Capture the cell that displays the provided text and extract its [X, Y] central coordinate. 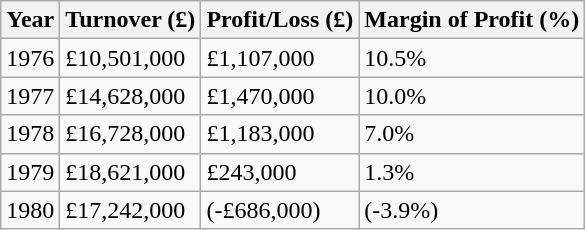
£17,242,000 [130, 210]
7.0% [472, 134]
£18,621,000 [130, 172]
1.3% [472, 172]
£14,628,000 [130, 96]
(-3.9%) [472, 210]
£16,728,000 [130, 134]
Turnover (£) [130, 20]
£1,470,000 [280, 96]
£243,000 [280, 172]
£1,107,000 [280, 58]
1980 [30, 210]
(-£686,000) [280, 210]
£1,183,000 [280, 134]
1979 [30, 172]
10.5% [472, 58]
1977 [30, 96]
1976 [30, 58]
1978 [30, 134]
Margin of Profit (%) [472, 20]
10.0% [472, 96]
£10,501,000 [130, 58]
Year [30, 20]
Profit/Loss (£) [280, 20]
